Search for the cell housing the specified text and yield its [x, y] center coordinate. 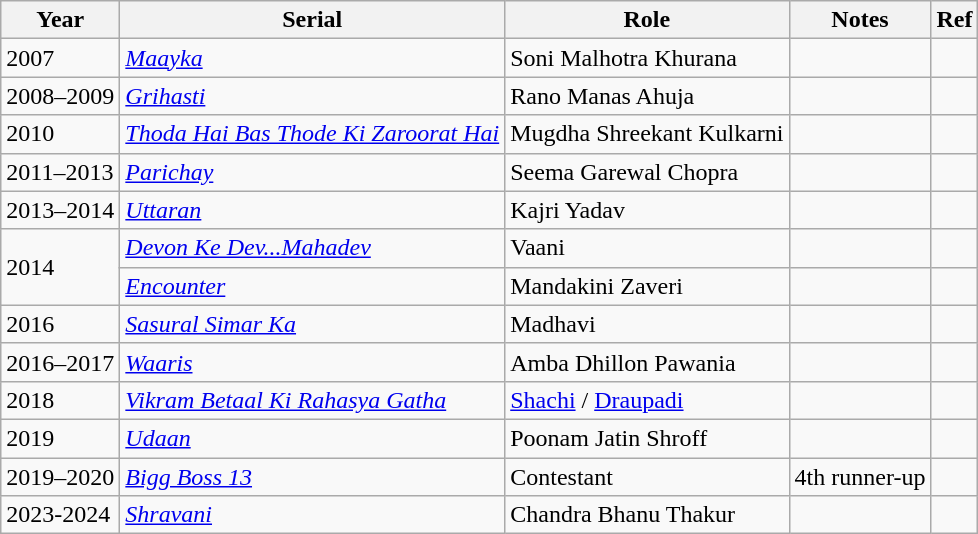
Waaris [312, 362]
2016 [60, 324]
Parichay [312, 172]
Notes [860, 20]
2019–2020 [60, 477]
Rano Manas Ahuja [647, 96]
Amba Dhillon Pawania [647, 362]
Shravani [312, 515]
Sasural Simar Ka [312, 324]
2018 [60, 400]
Bigg Boss 13 [312, 477]
Ref [954, 20]
Udaan [312, 438]
Chandra Bhanu Thakur [647, 515]
Year [60, 20]
Contestant [647, 477]
Mugdha Shreekant Kulkarni [647, 134]
Maayka [312, 58]
Encounter [312, 286]
Devon Ke Dev...Mahadev [312, 248]
Madhavi [647, 324]
2008–2009 [60, 96]
Kajri Yadav [647, 210]
2023-2024 [60, 515]
Vaani [647, 248]
Soni Malhotra Khurana [647, 58]
2010 [60, 134]
Uttaran [312, 210]
Vikram Betaal Ki Rahasya Gatha [312, 400]
Mandakini Zaveri [647, 286]
2011–2013 [60, 172]
2007 [60, 58]
2019 [60, 438]
Seema Garewal Chopra [647, 172]
2014 [60, 267]
2016–2017 [60, 362]
Thoda Hai Bas Thode Ki Zaroorat Hai [312, 134]
Serial [312, 20]
Grihasti [312, 96]
2013–2014 [60, 210]
Poonam Jatin Shroff [647, 438]
Shachi / Draupadi [647, 400]
4th runner-up [860, 477]
Role [647, 20]
